Detect which cell encompasses the target text, then output its [X, Y] center coordinate. 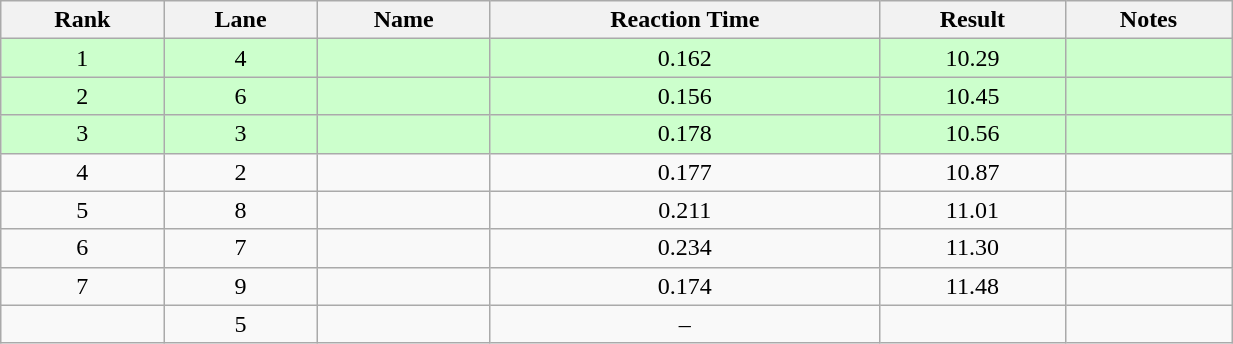
Result [972, 20]
8 [240, 210]
11.01 [972, 210]
0.178 [684, 134]
1 [82, 58]
0.177 [684, 172]
9 [240, 286]
0.211 [684, 210]
Name [404, 20]
Notes [1148, 20]
11.48 [972, 286]
Rank [82, 20]
10.45 [972, 96]
– [684, 324]
Reaction Time [684, 20]
Lane [240, 20]
10.56 [972, 134]
11.30 [972, 248]
0.162 [684, 58]
0.156 [684, 96]
10.87 [972, 172]
0.174 [684, 286]
10.29 [972, 58]
0.234 [684, 248]
